Capture the cell that displays the provided text and extract its [X, Y] central coordinate. 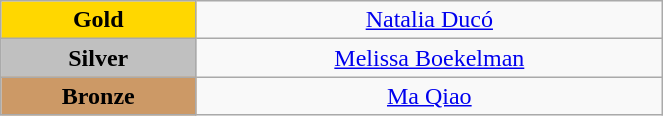
Silver [98, 58]
Ma Qiao [430, 96]
Gold [98, 20]
Natalia Ducó [430, 20]
Melissa Boekelman [430, 58]
Bronze [98, 96]
